For the text-containing cell, return its midpoint in [X, Y] coordinate format. 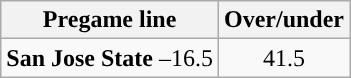
41.5 [284, 58]
Pregame line [110, 20]
Over/under [284, 20]
San Jose State –16.5 [110, 58]
